Identify which cell holds the provided text, then report its (X, Y) central coordinate. 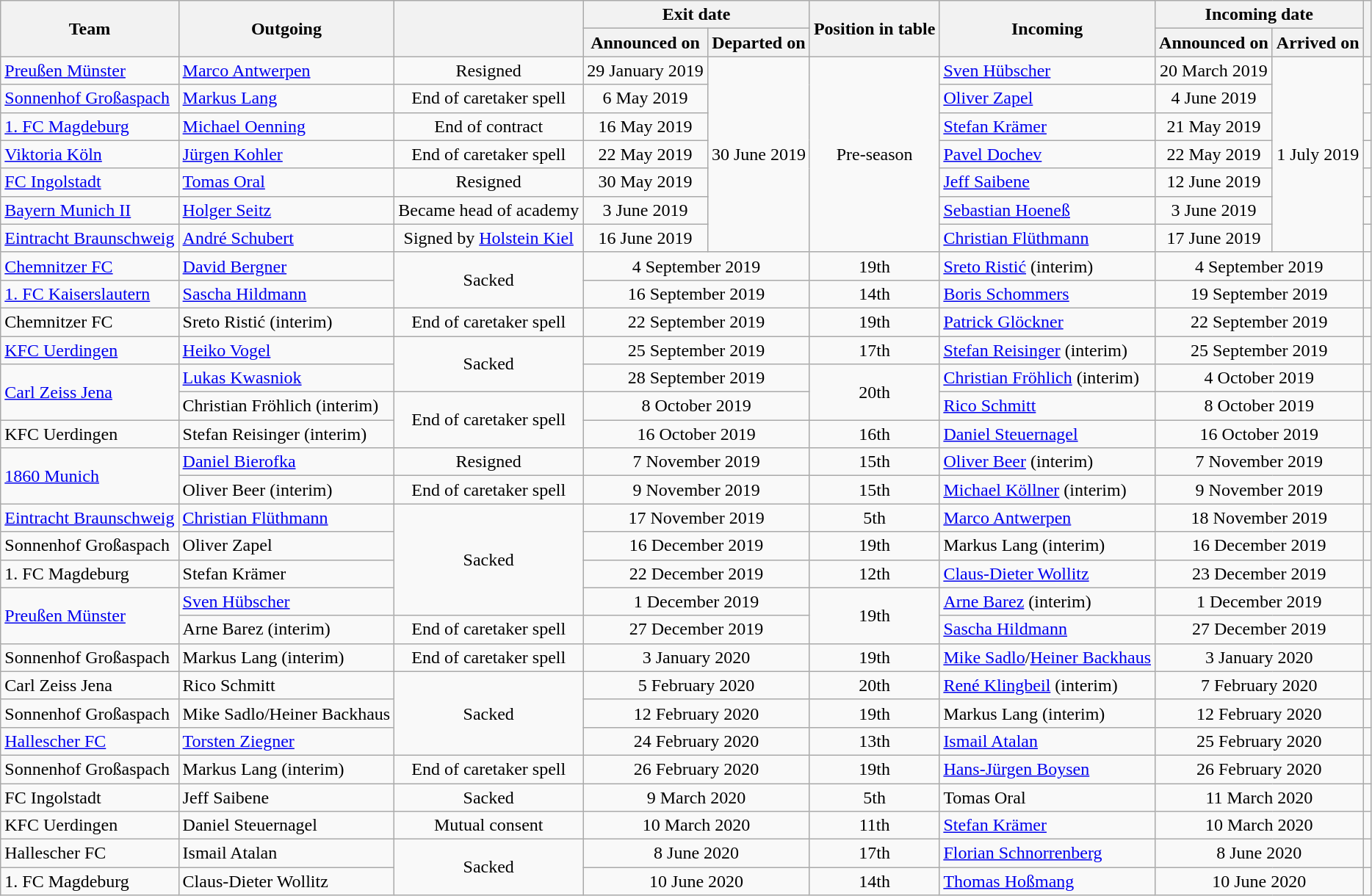
19 September 2019 (1260, 294)
23 December 2019 (1260, 574)
Markus Lang (286, 98)
Torsten Ziegner (286, 741)
Became head of academy (489, 210)
1. FC Kaiserslautern (90, 294)
Pavel Dochev (1047, 154)
30 June 2019 (758, 154)
Thomas Hoßmang (1047, 881)
Position in table (874, 29)
12th (874, 574)
22 December 2019 (696, 574)
René Klingbeil (interim) (1047, 685)
Departed on (758, 43)
9 March 2020 (696, 797)
Exit date (696, 15)
28 September 2019 (696, 378)
Incoming date (1260, 15)
12 June 2019 (1214, 182)
29 January 2019 (646, 71)
21 May 2019 (1214, 126)
16 June 2019 (646, 238)
16th (874, 434)
17 June 2019 (1214, 238)
20 March 2019 (1214, 71)
Patrick Glöckner (1047, 322)
Signed by Holstein Kiel (489, 238)
13th (874, 741)
1860 Munich (90, 476)
24 February 2020 (696, 741)
17 November 2019 (696, 518)
30 May 2019 (646, 182)
Mutual consent (489, 825)
Daniel Bierofka (286, 462)
11 March 2020 (1260, 797)
25 February 2020 (1260, 741)
David Bergner (286, 266)
Heiko Vogel (286, 350)
11th (874, 825)
End of contract (489, 126)
Sebastian Hoeneß (1047, 210)
Boris Schommers (1047, 294)
4 October 2019 (1260, 378)
6 May 2019 (646, 98)
Lukas Kwasniok (286, 378)
Holger Seitz (286, 210)
André Schubert (286, 238)
Incoming (1047, 29)
Viktoria Köln (90, 154)
16 May 2019 (646, 126)
Arrived on (1318, 43)
1 July 2019 (1318, 154)
Hans-Jürgen Boysen (1047, 769)
7 February 2020 (1260, 685)
16 September 2019 (696, 294)
Outgoing (286, 29)
Pre-season (874, 154)
4 June 2019 (1214, 98)
Jürgen Kohler (286, 154)
Michael Oenning (286, 126)
Team (90, 29)
Bayern Munich II (90, 210)
Michael Köllner (interim) (1047, 490)
Florian Schnorrenberg (1047, 853)
5 February 2020 (696, 685)
18 November 2019 (1260, 518)
